Return the (x, y) coordinate for the center point of the cell that contains the specified text.  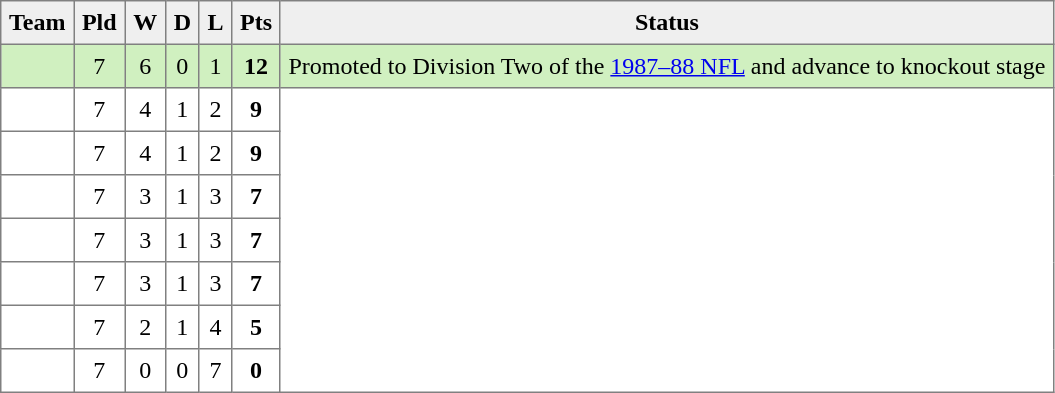
Pld (100, 23)
5 (256, 327)
W (145, 23)
D (182, 23)
12 (256, 66)
Promoted to Division Two of the 1987–88 NFL and advance to knockout stage (666, 66)
Status (666, 23)
Pts (256, 23)
6 (145, 66)
L (216, 23)
Team (38, 23)
